Capture the cell that displays the provided text and extract its (X, Y) central coordinate. 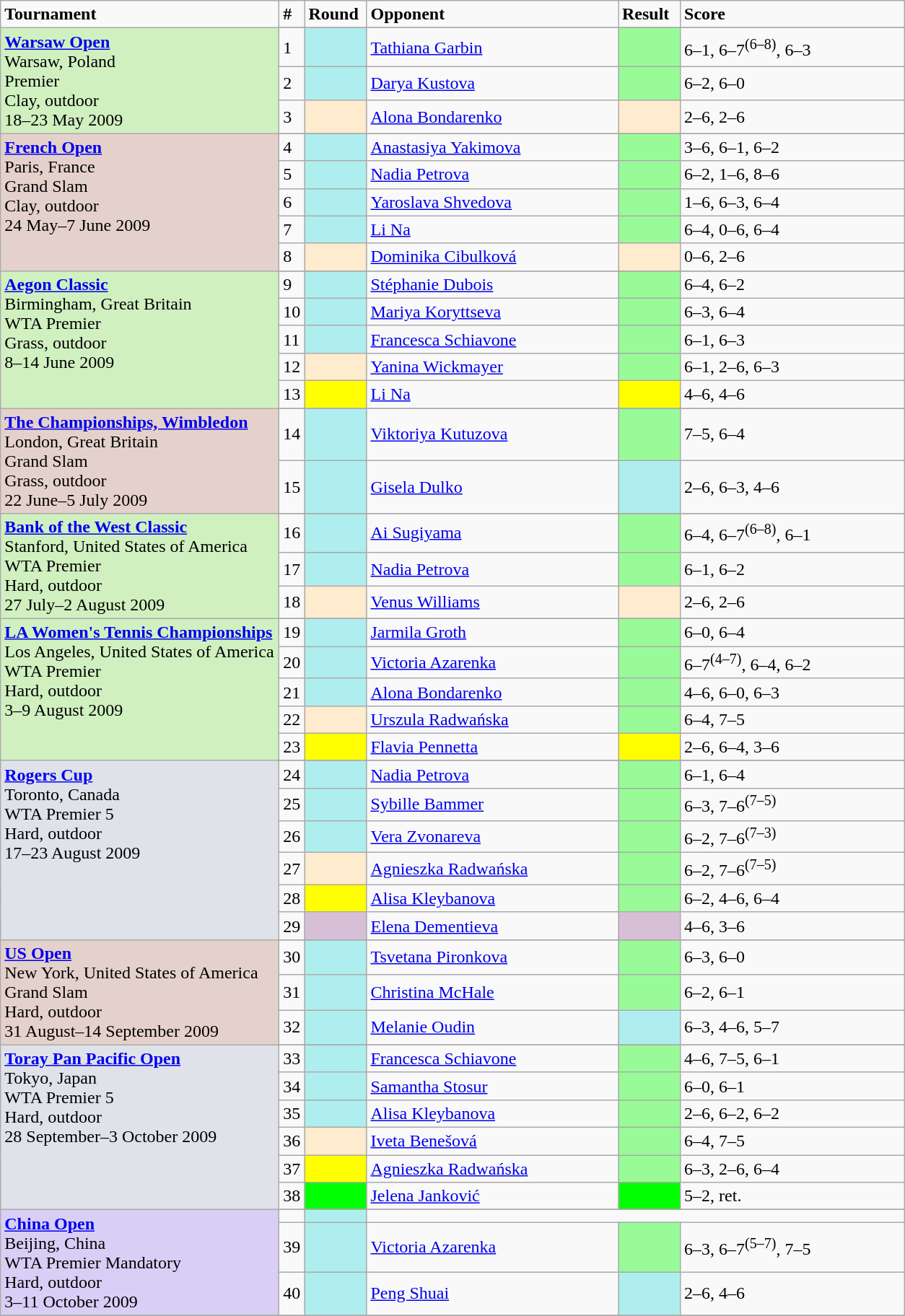
6–2, 6–0 (792, 84)
13 (292, 394)
1–6, 6–3, 6–4 (792, 202)
Mariya Koryttseva (492, 312)
6–7(4–7), 6–4, 6–2 (792, 662)
Sybille Bammer (492, 804)
Urszula Radwańska (492, 719)
Toray Pan Pacific OpenTokyo, JapanWTA Premier 5Hard, outdoor28 September–3 October 2009 (140, 1127)
1 (292, 48)
14 (292, 434)
39 (292, 1247)
Flavia Pennetta (492, 747)
18 (292, 602)
7–5, 6–4 (792, 434)
6–4, 6–2 (792, 284)
Warsaw OpenWarsaw, PolandPremierClay, outdoor18–23 May 2009 (140, 81)
6–3, 6–0 (792, 957)
Stéphanie Dubois (492, 284)
17 (292, 569)
6–0, 6–1 (792, 1086)
25 (292, 804)
6 (292, 202)
# (292, 14)
Result (649, 14)
Rogers CupToronto, CanadaWTA Premier 5Hard, outdoor17–23 August 2009 (140, 850)
37 (292, 1169)
6–0, 6–4 (792, 633)
3 (292, 117)
Christina McHale (492, 993)
36 (292, 1141)
6–3, 6–4 (792, 312)
27 (292, 869)
10 (292, 312)
Dominika Cibulková (492, 257)
Round (336, 14)
35 (292, 1113)
16 (292, 533)
6–3, 4–6, 5–7 (792, 1027)
Yanina Wickmayer (492, 367)
11 (292, 339)
4–6, 3–6 (792, 926)
Aegon ClassicBirmingham, Great BritainWTA PremierGrass, outdoor8–14 June 2009 (140, 339)
15 (292, 488)
3–6, 6–1, 6–2 (792, 147)
2–6, 4–6 (792, 1293)
9 (292, 284)
2–6, 6–2, 6–2 (792, 1113)
Vera Zvonareva (492, 837)
French OpenParis, FranceGrand SlamClay, outdoor24 May–7 June 2009 (140, 202)
0–6, 2–6 (792, 257)
Yaroslava Shvedova (492, 202)
Gisela Dulko (492, 488)
Tathiana Garbin (492, 48)
6–1, 6–4 (792, 774)
20 (292, 662)
Score (792, 14)
21 (292, 692)
Opponent (492, 14)
28 (292, 898)
6–1, 6–2 (792, 569)
6–3, 7–6(7–5) (792, 804)
33 (292, 1058)
6–2, 6–1 (792, 993)
2–6, 6–3, 4–6 (792, 488)
6–1, 6–7(6–8), 6–3 (792, 48)
6–2, 1–6, 8–6 (792, 175)
6–2, 4–6, 6–4 (792, 898)
6–1, 6–3 (792, 339)
US OpenNew York, United States of AmericaGrand SlamHard, outdoor31 August–14 September 2009 (140, 992)
Peng Shuai (492, 1293)
6–3, 6–7(5–7), 7–5 (792, 1247)
LA Women's Tennis ChampionshipsLos Angeles, United States of AmericaWTA PremierHard, outdoor3–9 August 2009 (140, 690)
Tournament (140, 14)
5 (292, 175)
4–6, 7–5, 6–1 (792, 1058)
7 (292, 229)
6–2, 7–6(7–5) (792, 869)
Bank of the West ClassicStanford, United States of AmericaWTA PremierHard, outdoor27 July–2 August 2009 (140, 566)
34 (292, 1086)
Elena Dementieva (492, 926)
40 (292, 1293)
Darya Kustova (492, 84)
22 (292, 719)
4–6, 6–0, 6–3 (792, 692)
19 (292, 633)
Anastasiya Yakimova (492, 147)
38 (292, 1196)
Samantha Stosur (492, 1086)
26 (292, 837)
2–6, 6–4, 3–6 (792, 747)
31 (292, 993)
6–4, 0–6, 6–4 (792, 229)
2 (292, 84)
4–6, 4–6 (792, 394)
30 (292, 957)
24 (292, 774)
6–1, 2–6, 6–3 (792, 367)
Venus Williams (492, 602)
China OpenBeijing, ChinaWTA Premier MandatoryHard, outdoor3–11 October 2009 (140, 1263)
Melanie Oudin (492, 1027)
23 (292, 747)
8 (292, 257)
Iveta Benešová (492, 1141)
Ai Sugiyama (492, 533)
Jarmila Groth (492, 633)
5–2, ret. (792, 1196)
Jelena Janković (492, 1196)
Viktoriya Kutuzova (492, 434)
4 (292, 147)
32 (292, 1027)
12 (292, 367)
6–2, 7–6(7–3) (792, 837)
6–4, 6–7(6–8), 6–1 (792, 533)
The Championships, WimbledonLondon, Great BritainGrand SlamGrass, outdoor22 June–5 July 2009 (140, 461)
6–3, 2–6, 6–4 (792, 1169)
29 (292, 926)
Tsvetana Pironkova (492, 957)
